Search for the cell housing the specified text and yield its [x, y] center coordinate. 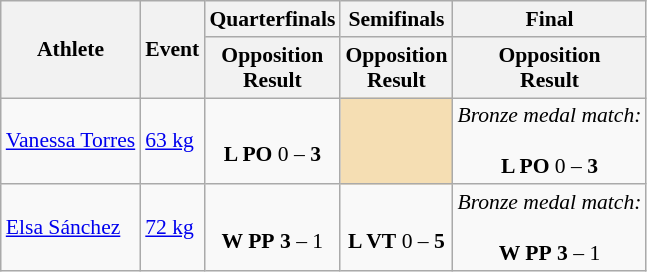
L PO 0 – 3 [272, 142]
Athlete [71, 50]
Quarterfinals [272, 19]
Elsa Sánchez [71, 228]
63 kg [172, 142]
Semifinals [396, 19]
Bronze medal match:W PP 3 – 1 [549, 228]
L VT 0 – 5 [396, 228]
Vanessa Torres [71, 142]
W PP 3 – 1 [272, 228]
72 kg [172, 228]
Event [172, 50]
Bronze medal match:L PO 0 – 3 [549, 142]
Final [549, 19]
